For the text-containing cell, return its midpoint in [x, y] coordinate format. 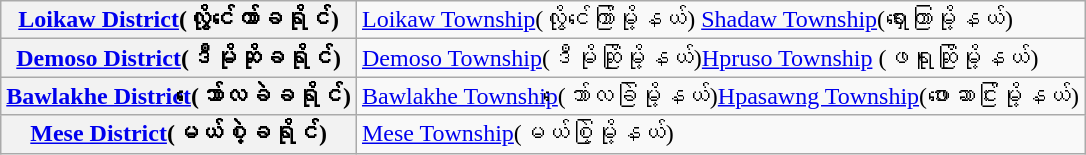
Loikaw District(လွိုင်ကော်ခရိုင်) [179, 20]
Demoso District(ဒီမိုဆိုခရိုင်) [179, 58]
Loikaw Township(လွိုင်ကော်မြို့နယ်) Shadaw Township(ရှားတောမြို့နယ်) [720, 20]
Demoso Township(ဒီမိုဆိုမြို့နယ်)Hpruso Township (ဖရူဆိုမြို့နယ်) [720, 58]
Mese Township(မယ်စဲ့မြို့နယ်) [720, 134]
Mese District(မယ်စဲ့ခရိုင်) [179, 134]
Bawlakhe District(ဘော်လခဲခရိုင်) [179, 96]
Bawlakhe Township(ဘော်လခဲမြို့နယ်)Hpasawng Township(ဖားဆောင်းမြို့နယ်) [720, 96]
